Determine the [x, y] coordinate at the center of the cell enclosing the given text.  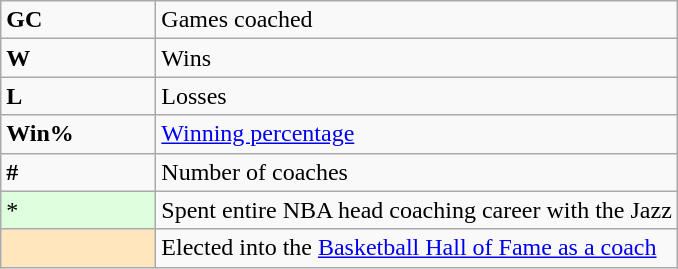
W [78, 58]
GC [78, 20]
# [78, 172]
Winning percentage [417, 134]
Games coached [417, 20]
Losses [417, 96]
L [78, 96]
* [78, 210]
Win% [78, 134]
Spent entire NBA head coaching career with the Jazz [417, 210]
Elected into the Basketball Hall of Fame as a coach [417, 248]
Number of coaches [417, 172]
Wins [417, 58]
